Output the (X, Y) coordinate of the center of the cell containing the given text.  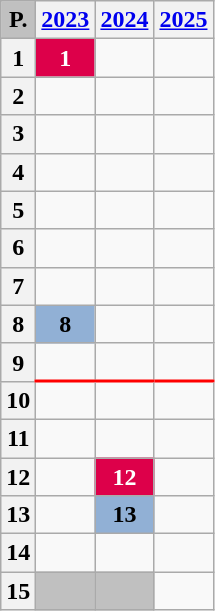
4 (18, 172)
10 (18, 400)
9 (18, 362)
2024 (124, 20)
11 (18, 438)
14 (18, 553)
2 (18, 96)
6 (18, 248)
2023 (66, 20)
15 (18, 591)
3 (18, 134)
7 (18, 286)
2025 (184, 20)
5 (18, 210)
P. (18, 20)
